Return the (x, y) coordinate for the center point of the cell that contains the specified text.  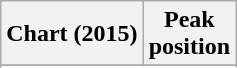
Peakposition (189, 34)
Chart (2015) (72, 34)
